For the text-containing cell, return its midpoint in [x, y] coordinate format. 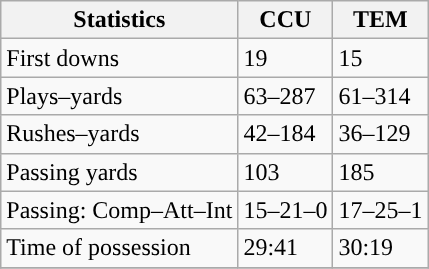
103 [286, 172]
Time of possession [120, 248]
Plays–yards [120, 96]
36–129 [380, 134]
42–184 [286, 134]
15 [380, 58]
Rushes–yards [120, 134]
185 [380, 172]
Passing: Comp–Att–Int [120, 210]
17–25–1 [380, 210]
15–21–0 [286, 210]
29:41 [286, 248]
61–314 [380, 96]
TEM [380, 20]
30:19 [380, 248]
63–287 [286, 96]
CCU [286, 20]
19 [286, 58]
First downs [120, 58]
Statistics [120, 20]
Passing yards [120, 172]
